Extract the [x, y] coordinate from the center of the cell holding the provided text.  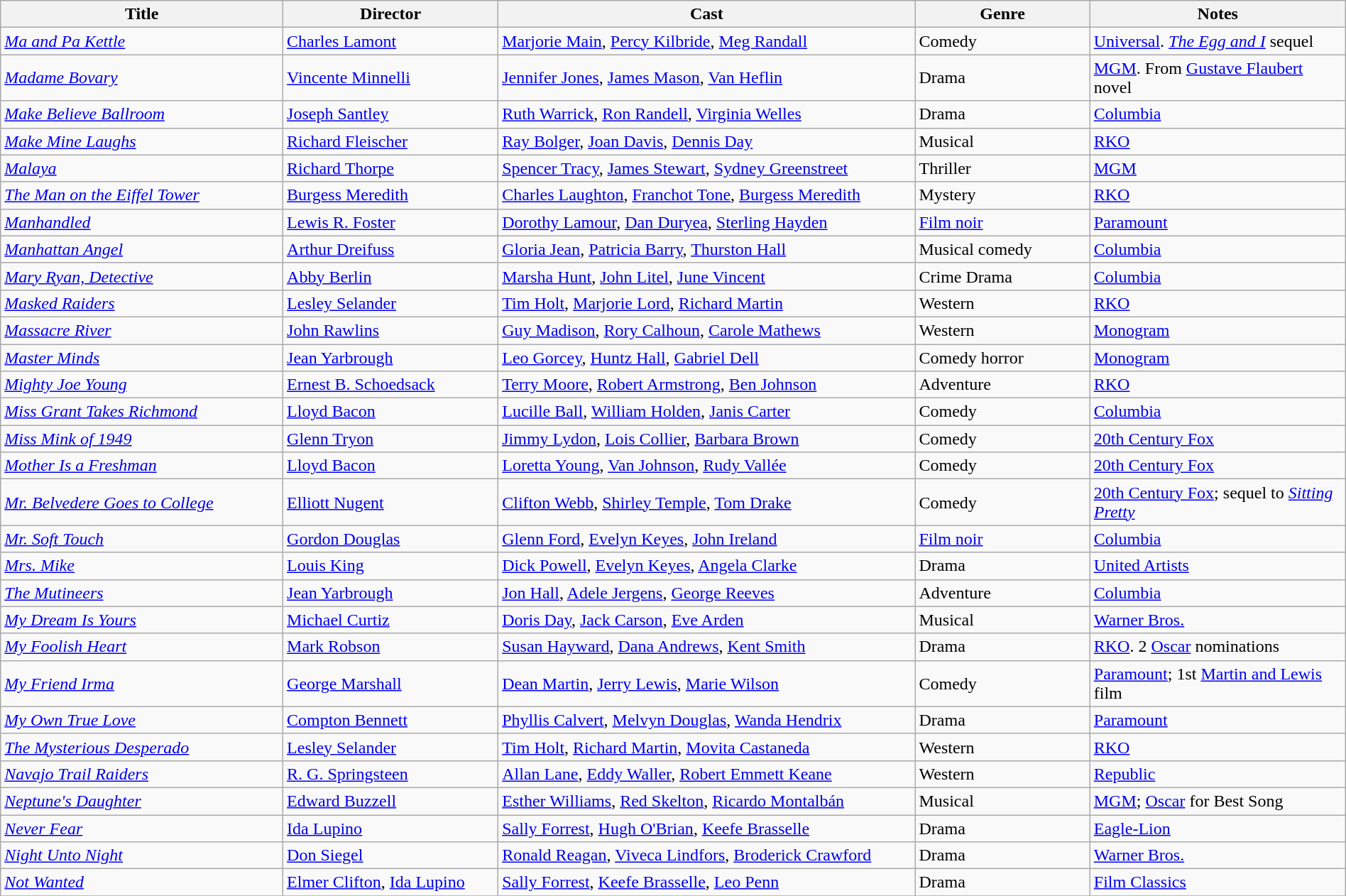
Leo Gorcey, Huntz Hall, Gabriel Dell [707, 357]
Mr. Belvedere Goes to College [142, 503]
Never Fear [142, 829]
Mr. Soft Touch [142, 539]
Abby Berlin [390, 276]
Masked Raiders [142, 303]
Night Unto Night [142, 856]
Manhattan Angel [142, 249]
Director [390, 14]
Genre [1002, 14]
Michael Curtiz [390, 620]
R. G. Springsteen [390, 774]
Marjorie Main, Percy Kilbride, Meg Randall [707, 41]
Phyllis Calvert, Melvyn Douglas, Wanda Hendrix [707, 720]
Not Wanted [142, 883]
Burgess Meredith [390, 195]
Edward Buzzell [390, 801]
Clifton Webb, Shirley Temple, Tom Drake [707, 503]
Eagle-Lion [1218, 829]
Lucille Ball, William Holden, Janis Carter [707, 412]
Republic [1218, 774]
Paramount; 1st Martin and Lewis film [1218, 683]
Ma and Pa Kettle [142, 41]
Crime Drama [1002, 276]
RKO. 2 Oscar nominations [1218, 647]
Mighty Joe Young [142, 385]
Massacre River [142, 330]
Glenn Ford, Evelyn Keyes, John Ireland [707, 539]
Ray Bolger, Joan Davis, Dennis Day [707, 141]
George Marshall [390, 683]
Notes [1218, 14]
Sally Forrest, Keefe Brasselle, Leo Penn [707, 883]
Comedy horror [1002, 357]
20th Century Fox; sequel to Sitting Pretty [1218, 503]
Master Minds [142, 357]
Make Mine Laughs [142, 141]
MGM; Oscar for Best Song [1218, 801]
Terry Moore, Robert Armstrong, Ben Johnson [707, 385]
Allan Lane, Eddy Waller, Robert Emmett Keane [707, 774]
Susan Hayward, Dana Andrews, Kent Smith [707, 647]
Miss Mink of 1949 [142, 439]
Navajo Trail Raiders [142, 774]
Louis King [390, 566]
MGM [1218, 168]
Ida Lupino [390, 829]
Richard Fleischer [390, 141]
Title [142, 14]
Jimmy Lydon, Lois Collier, Barbara Brown [707, 439]
Loretta Young, Van Johnson, Rudy Vallée [707, 466]
My Friend Irma [142, 683]
Charles Lamont [390, 41]
Richard Thorpe [390, 168]
Tim Holt, Marjorie Lord, Richard Martin [707, 303]
Manhandled [142, 222]
Spencer Tracy, James Stewart, Sydney Greenstreet [707, 168]
Film Classics [1218, 883]
Dick Powell, Evelyn Keyes, Angela Clarke [707, 566]
The Man on the Eiffel Tower [142, 195]
Ernest B. Schoedsack [390, 385]
Gloria Jean, Patricia Barry, Thurston Hall [707, 249]
Sally Forrest, Hugh O'Brian, Keefe Brasselle [707, 829]
Marsha Hunt, John Litel, June Vincent [707, 276]
My Foolish Heart [142, 647]
Elmer Clifton, Ida Lupino [390, 883]
Glenn Tryon [390, 439]
My Own True Love [142, 720]
Mary Ryan, Detective [142, 276]
Ronald Reagan, Viveca Lindfors, Broderick Crawford [707, 856]
Don Siegel [390, 856]
Musical comedy [1002, 249]
Joseph Santley [390, 114]
Ruth Warrick, Ron Randell, Virginia Welles [707, 114]
The Mutineers [142, 593]
Guy Madison, Rory Calhoun, Carole Mathews [707, 330]
Esther Williams, Red Skelton, Ricardo Montalbán [707, 801]
Mrs. Mike [142, 566]
Compton Bennett [390, 720]
My Dream Is Yours [142, 620]
Make Believe Ballroom [142, 114]
Neptune's Daughter [142, 801]
John Rawlins [390, 330]
Gordon Douglas [390, 539]
Mystery [1002, 195]
Elliott Nugent [390, 503]
Miss Grant Takes Richmond [142, 412]
Jennifer Jones, James Mason, Van Heflin [707, 78]
Malaya [142, 168]
Charles Laughton, Franchot Tone, Burgess Meredith [707, 195]
Jon Hall, Adele Jergens, George Reeves [707, 593]
Dean Martin, Jerry Lewis, Marie Wilson [707, 683]
Mark Robson [390, 647]
MGM. From Gustave Flaubert novel [1218, 78]
Tim Holt, Richard Martin, Movita Castaneda [707, 747]
Doris Day, Jack Carson, Eve Arden [707, 620]
Universal. The Egg and I sequel [1218, 41]
The Mysterious Desperado [142, 747]
Cast [707, 14]
Arthur Dreifuss [390, 249]
Mother Is a Freshman [142, 466]
Madame Bovary [142, 78]
Vincente Minnelli [390, 78]
Dorothy Lamour, Dan Duryea, Sterling Hayden [707, 222]
Lewis R. Foster [390, 222]
United Artists [1218, 566]
Thriller [1002, 168]
